Pinpoint the cell where the given text exists, returning its (x, y) midpoint coordinate. 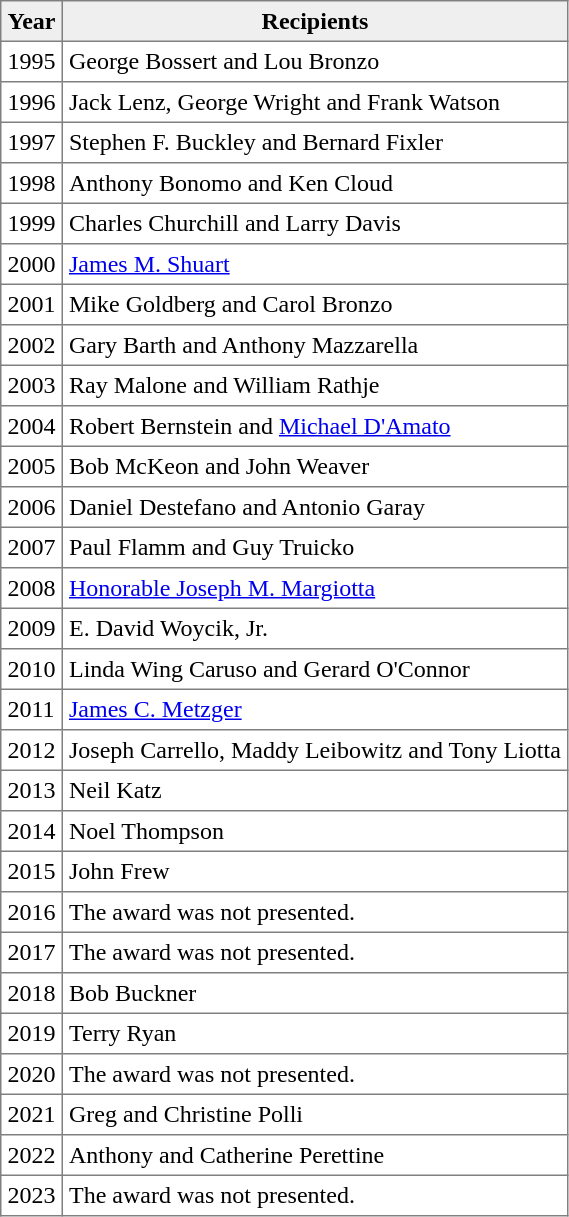
Linda Wing Caruso and Gerard O'Connor (314, 669)
John Frew (314, 871)
2018 (32, 993)
2021 (32, 1114)
2003 (32, 385)
2016 (32, 912)
Noel Thompson (314, 831)
1999 (32, 223)
2013 (32, 790)
2014 (32, 831)
Greg and Christine Polli (314, 1114)
Charles Churchill and Larry Davis (314, 223)
2007 (32, 547)
Anthony Bonomo and Ken Cloud (314, 183)
2012 (32, 750)
2004 (32, 426)
1998 (32, 183)
1997 (32, 142)
Robert Bernstein and Michael D'Amato (314, 426)
James C. Metzger (314, 709)
Gary Barth and Anthony Mazzarella (314, 345)
Bob McKeon and John Weaver (314, 466)
Honorable Joseph M. Margiotta (314, 588)
James M. Shuart (314, 264)
2022 (32, 1155)
Jack Lenz, George Wright and Frank Watson (314, 102)
Joseph Carrello, Maddy Leibowitz and Tony Liotta (314, 750)
Stephen F. Buckley and Bernard Fixler (314, 142)
Anthony and Catherine Perettine (314, 1155)
2006 (32, 507)
George Bossert and Lou Bronzo (314, 61)
2023 (32, 1195)
Daniel Destefano and Antonio Garay (314, 507)
Mike Goldberg and Carol Bronzo (314, 304)
2005 (32, 466)
2020 (32, 1074)
2001 (32, 304)
2002 (32, 345)
Ray Malone and William Rathje (314, 385)
2011 (32, 709)
2017 (32, 952)
Neil Katz (314, 790)
1996 (32, 102)
2008 (32, 588)
Paul Flamm and Guy Truicko (314, 547)
Bob Buckner (314, 993)
2000 (32, 264)
2009 (32, 628)
E. David Woycik, Jr. (314, 628)
Year (32, 21)
1995 (32, 61)
2019 (32, 1033)
Recipients (314, 21)
2010 (32, 669)
Terry Ryan (314, 1033)
2015 (32, 871)
